Output the [X, Y] coordinate of the center of the cell containing the given text.  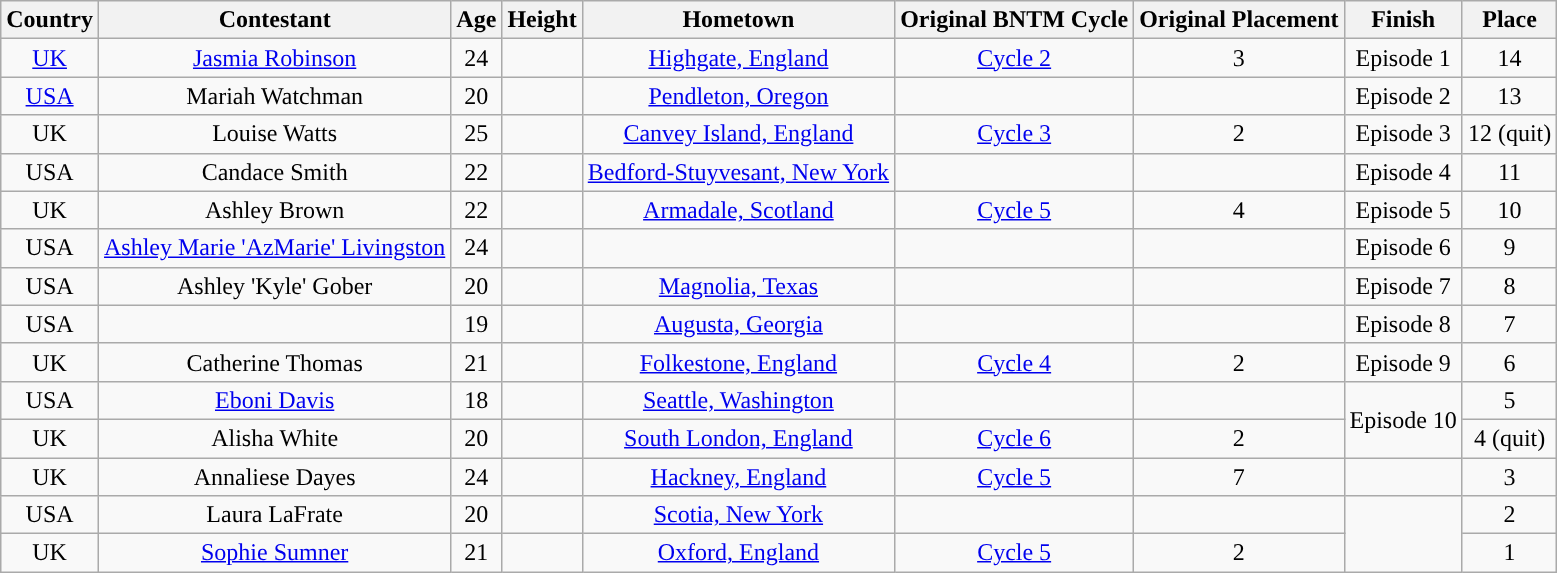
Sophie Sumner [274, 553]
Episode 1 [1403, 58]
Hometown [738, 20]
Alisha White [274, 438]
Cycle 4 [1014, 362]
10 [1509, 210]
25 [476, 134]
Seattle, Washington [738, 400]
Cycle 6 [1014, 438]
11 [1509, 172]
Episode 6 [1403, 248]
Cycle 2 [1014, 58]
Cycle 3 [1014, 134]
14 [1509, 58]
Hackney, England [738, 477]
13 [1509, 96]
6 [1509, 362]
5 [1509, 400]
Ashley Marie 'AzMarie' Livingston [274, 248]
Jasmia Robinson [274, 58]
Height [542, 20]
Original BNTM Cycle [1014, 20]
Contestant [274, 20]
Augusta, Georgia [738, 324]
1 [1509, 553]
Ashley 'Kyle' Gober [274, 286]
8 [1509, 286]
Canvey Island, England [738, 134]
Country [50, 20]
19 [476, 324]
4 (quit) [1509, 438]
Folkestone, England [738, 362]
South London, England [738, 438]
Catherine Thomas [274, 362]
Ashley Brown [274, 210]
18 [476, 400]
Laura LaFrate [274, 515]
Finish [1403, 20]
Episode 10 [1403, 419]
Episode 3 [1403, 134]
Age [476, 20]
Oxford, England [738, 553]
4 [1239, 210]
Scotia, New York [738, 515]
Episode 8 [1403, 324]
12 (quit) [1509, 134]
Episode 5 [1403, 210]
Episode 4 [1403, 172]
Bedford-Stuyvesant, New York [738, 172]
Episode 7 [1403, 286]
Armadale, Scotland [738, 210]
9 [1509, 248]
Original Placement [1239, 20]
Episode 2 [1403, 96]
Episode 9 [1403, 362]
Place [1509, 20]
Pendleton, Oregon [738, 96]
Magnolia, Texas [738, 286]
Mariah Watchman [274, 96]
Louise Watts [274, 134]
Annaliese Dayes [274, 477]
Eboni Davis [274, 400]
Highgate, England [738, 58]
Candace Smith [274, 172]
